Provide the (X, Y) coordinate of the cell's center where the given text is located.  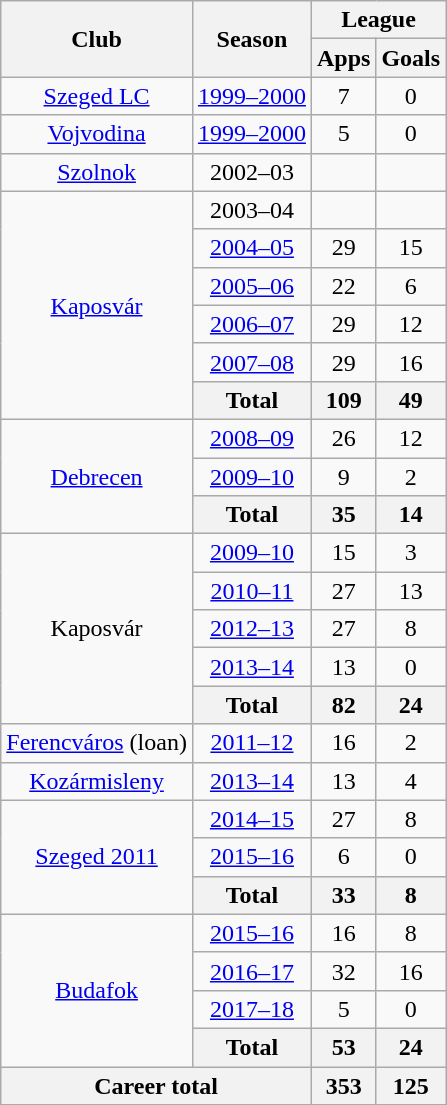
Apps (343, 58)
2008–09 (252, 438)
125 (411, 1085)
2012–13 (252, 629)
Szolnok (97, 172)
Club (97, 39)
Vojvodina (97, 134)
7 (343, 96)
82 (343, 705)
2005–06 (252, 286)
2004–05 (252, 248)
32 (343, 971)
Budafok (97, 990)
2014–15 (252, 819)
2003–04 (252, 210)
14 (411, 515)
Kozármisleny (97, 781)
2010–11 (252, 591)
33 (343, 895)
2011–12 (252, 743)
2016–17 (252, 971)
35 (343, 515)
26 (343, 438)
Career total (156, 1085)
2017–18 (252, 1009)
49 (411, 400)
2006–07 (252, 324)
Season (252, 39)
2002–03 (252, 172)
9 (343, 477)
109 (343, 400)
League (378, 20)
Szeged LC (97, 96)
Debrecen (97, 476)
4 (411, 781)
Goals (411, 58)
353 (343, 1085)
22 (343, 286)
3 (411, 553)
Ferencváros (loan) (97, 743)
Szeged 2011 (97, 857)
2007–08 (252, 362)
53 (343, 1047)
